Determine the [X, Y] coordinate at the center of the cell enclosing the given text.  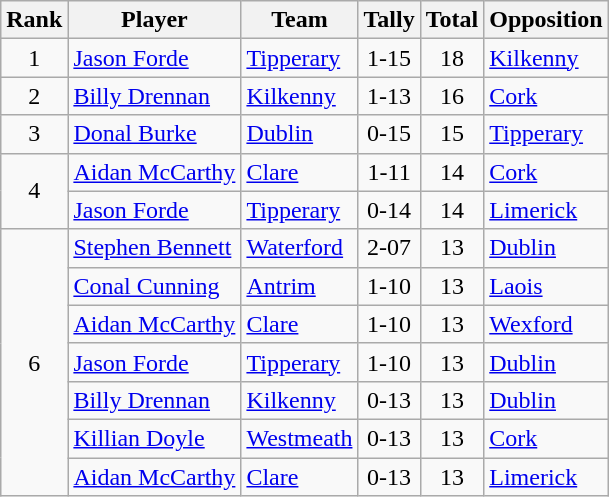
1-11 [389, 172]
Stephen Bennett [154, 248]
Westmeath [300, 438]
Laois [546, 286]
Waterford [300, 248]
1-13 [389, 96]
Donal Burke [154, 134]
Killian Doyle [154, 438]
Opposition [546, 20]
3 [34, 134]
Tally [389, 20]
Team [300, 20]
1 [34, 58]
0-15 [389, 134]
Rank [34, 20]
16 [452, 96]
15 [452, 134]
2 [34, 96]
Player [154, 20]
Wexford [546, 324]
Total [452, 20]
18 [452, 58]
0-14 [389, 210]
4 [34, 191]
1-15 [389, 58]
Antrim [300, 286]
6 [34, 362]
2-07 [389, 248]
Conal Cunning [154, 286]
